Find where the given text appears and provide that cell's center as (x, y) coordinate. 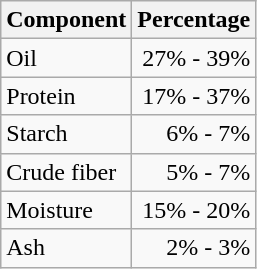
17% - 37% (194, 96)
6% - 7% (194, 134)
Starch (66, 134)
Ash (66, 248)
2% - 3% (194, 248)
Moisture (66, 210)
Crude fiber (66, 172)
Oil (66, 58)
27% - 39% (194, 58)
15% - 20% (194, 210)
Protein (66, 96)
Component (66, 20)
Percentage (194, 20)
5% - 7% (194, 172)
